For the text-containing cell, return its midpoint in (X, Y) coordinate format. 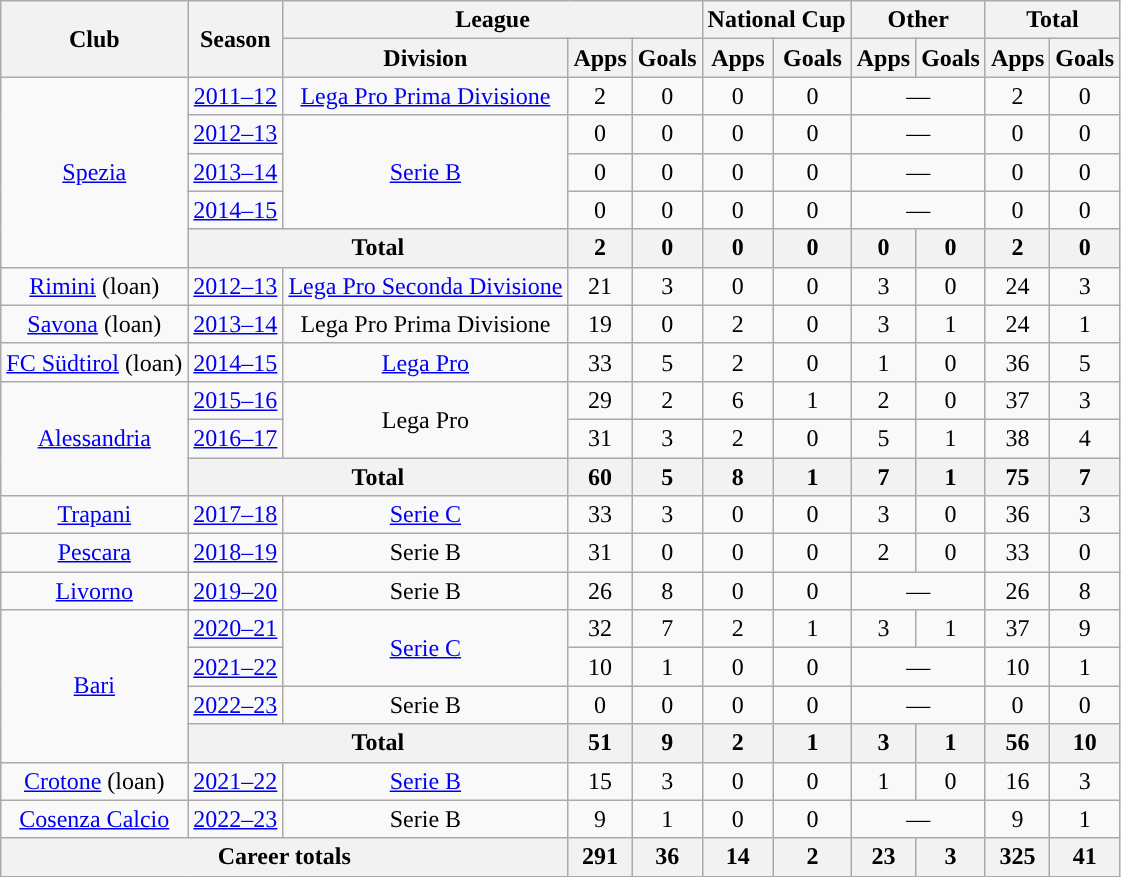
2011–12 (236, 96)
2020–21 (236, 629)
Rimini (loan) (94, 286)
Lega Pro Seconda Divisione (426, 286)
2017–18 (236, 515)
32 (600, 629)
291 (600, 857)
Trapani (94, 515)
21 (600, 286)
Savona (loan) (94, 324)
60 (600, 477)
38 (1017, 438)
41 (1085, 857)
51 (600, 743)
Bari (94, 686)
Season (236, 39)
19 (600, 324)
2015–16 (236, 400)
Livorno (94, 591)
Division (426, 58)
4 (1085, 438)
Cosenza Calcio (94, 819)
Club (94, 39)
Career totals (284, 857)
15 (600, 781)
2016–17 (236, 438)
75 (1017, 477)
Crotone (loan) (94, 781)
2018–19 (236, 553)
Other (918, 20)
56 (1017, 743)
16 (1017, 781)
325 (1017, 857)
FC Südtirol (loan) (94, 362)
League (492, 20)
Alessandria (94, 438)
Pescara (94, 553)
National Cup (776, 20)
6 (738, 400)
14 (738, 857)
2019–20 (236, 591)
29 (600, 400)
Spezia (94, 172)
23 (883, 857)
